Search for the cell housing the specified text and yield its (X, Y) center coordinate. 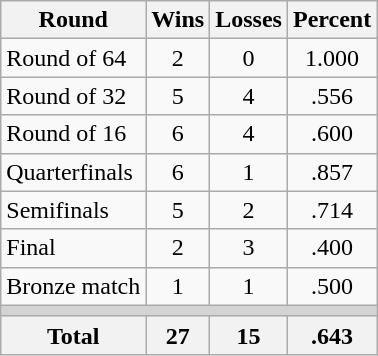
.556 (332, 96)
Round (74, 20)
Quarterfinals (74, 172)
0 (249, 58)
Percent (332, 20)
Semifinals (74, 210)
.600 (332, 134)
.500 (332, 286)
Losses (249, 20)
Round of 32 (74, 96)
Round of 64 (74, 58)
Final (74, 248)
Total (74, 335)
15 (249, 335)
.643 (332, 335)
.714 (332, 210)
.400 (332, 248)
Wins (178, 20)
Round of 16 (74, 134)
.857 (332, 172)
1.000 (332, 58)
27 (178, 335)
3 (249, 248)
Bronze match (74, 286)
